Find where the given text appears and provide that cell's center as (X, Y) coordinate. 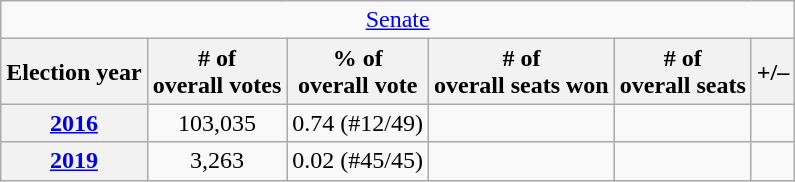
0.74 (#12/49) (358, 123)
% ofoverall vote (358, 72)
0.02 (#45/45) (358, 161)
2019 (74, 161)
Senate (398, 20)
+/– (772, 72)
# ofoverall seats (682, 72)
2016 (74, 123)
# ofoverall votes (217, 72)
Election year (74, 72)
3,263 (217, 161)
103,035 (217, 123)
# ofoverall seats won (522, 72)
